Detect which cell encompasses the target text, then output its [x, y] center coordinate. 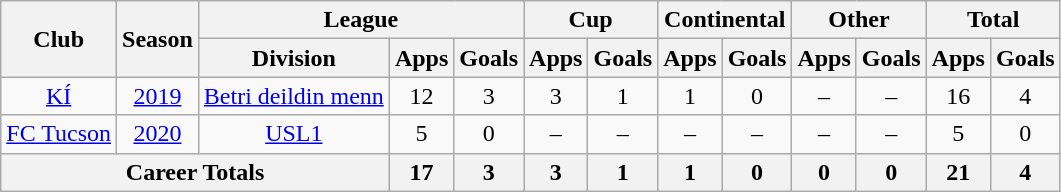
Cup [591, 20]
KÍ [59, 96]
FC Tucson [59, 134]
Division [294, 58]
Other [859, 20]
Club [59, 39]
Continental [725, 20]
16 [958, 96]
Betri deildin menn [294, 96]
17 [421, 172]
USL1 [294, 134]
Total [993, 20]
League [360, 20]
12 [421, 96]
Career Totals [196, 172]
2020 [158, 134]
Season [158, 39]
21 [958, 172]
2019 [158, 96]
